Pinpoint the cell where the given text exists, returning its (x, y) midpoint coordinate. 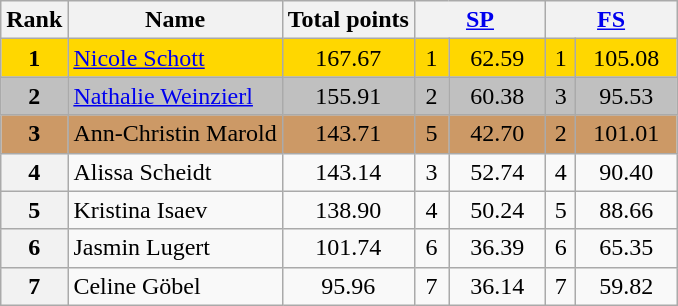
101.74 (348, 248)
Nicole Schott (175, 58)
65.35 (626, 248)
36.39 (498, 248)
Celine Göbel (175, 286)
Total points (348, 20)
143.14 (348, 172)
62.59 (498, 58)
Name (175, 20)
90.40 (626, 172)
88.66 (626, 210)
Nathalie Weinzierl (175, 96)
60.38 (498, 96)
FS (612, 20)
143.71 (348, 134)
Ann-Christin Marold (175, 134)
52.74 (498, 172)
SP (480, 20)
36.14 (498, 286)
167.67 (348, 58)
42.70 (498, 134)
105.08 (626, 58)
95.53 (626, 96)
Jasmin Lugert (175, 248)
101.01 (626, 134)
Kristina Isaev (175, 210)
155.91 (348, 96)
59.82 (626, 286)
Rank (34, 20)
Alissa Scheidt (175, 172)
50.24 (498, 210)
95.96 (348, 286)
138.90 (348, 210)
